Extract the [x, y] coordinate from the center of the cell holding the provided text.  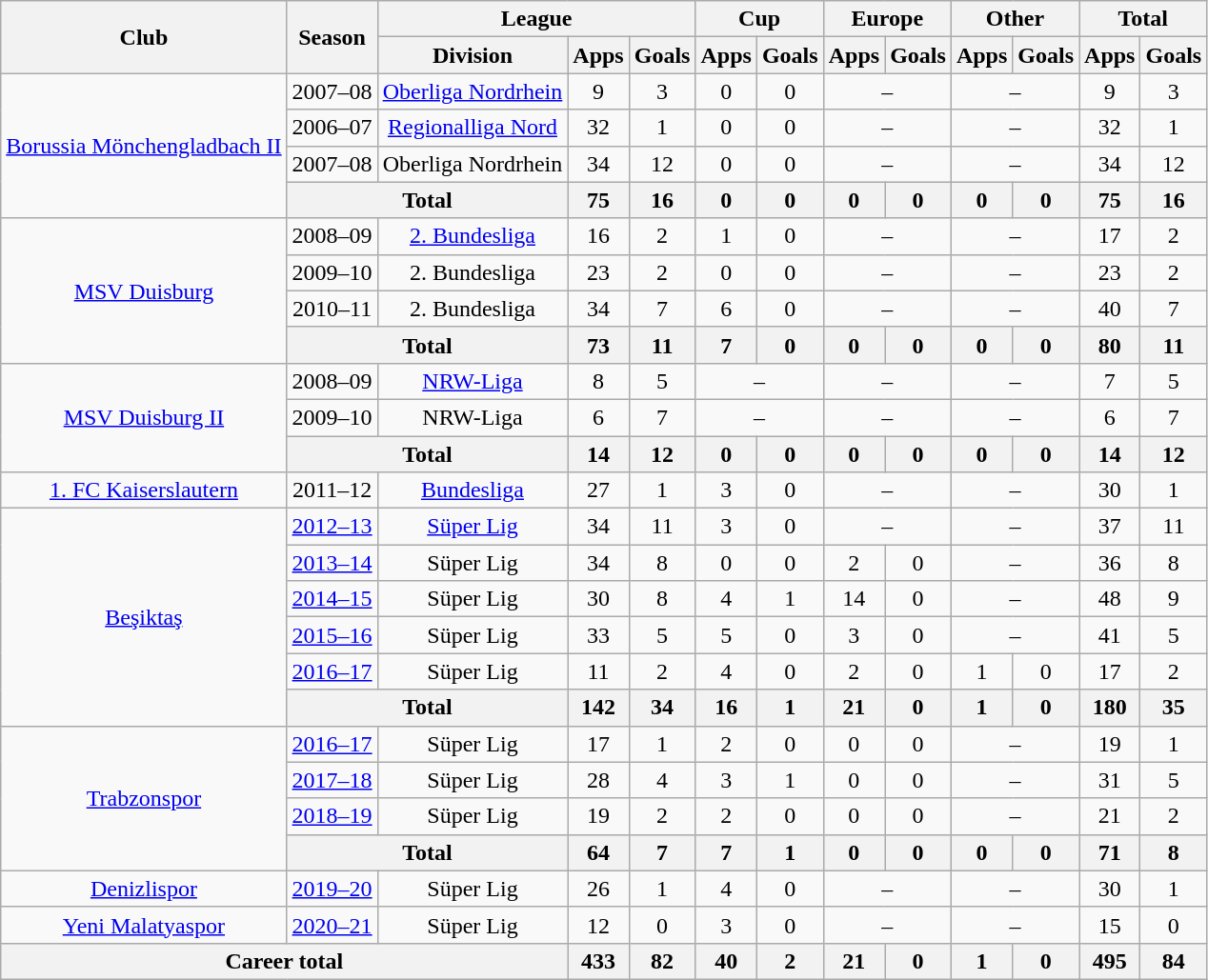
Other [1015, 19]
Cup [759, 19]
48 [1110, 599]
2019–20 [332, 889]
27 [598, 490]
Club [144, 37]
2013–14 [332, 563]
2010–11 [332, 309]
League [536, 19]
26 [598, 889]
Borussia Mönchengladbach II [144, 146]
84 [1174, 961]
Trabzonspor [144, 798]
Regionalliga Nord [473, 128]
Denizlispor [144, 889]
64 [598, 852]
73 [598, 345]
28 [598, 780]
Division [473, 55]
Yeni Malatyaspor [144, 925]
Bundesliga [473, 490]
2006–07 [332, 128]
Season [332, 37]
37 [1110, 527]
2020–21 [332, 925]
1. FC Kaiserslautern [144, 490]
15 [1110, 925]
2014–15 [332, 599]
33 [598, 635]
82 [662, 961]
Beşiktaş [144, 617]
41 [1110, 635]
MSV Duisburg II [144, 417]
2017–18 [332, 780]
180 [1110, 708]
2018–19 [332, 816]
433 [598, 961]
Career total [284, 961]
71 [1110, 852]
31 [1110, 780]
2015–16 [332, 635]
Europe [887, 19]
495 [1110, 961]
80 [1110, 345]
2012–13 [332, 527]
35 [1174, 708]
2011–12 [332, 490]
36 [1110, 563]
142 [598, 708]
MSV Duisburg [144, 290]
